Scan for the cell matching the given text and deliver its [x, y] coordinate at center. 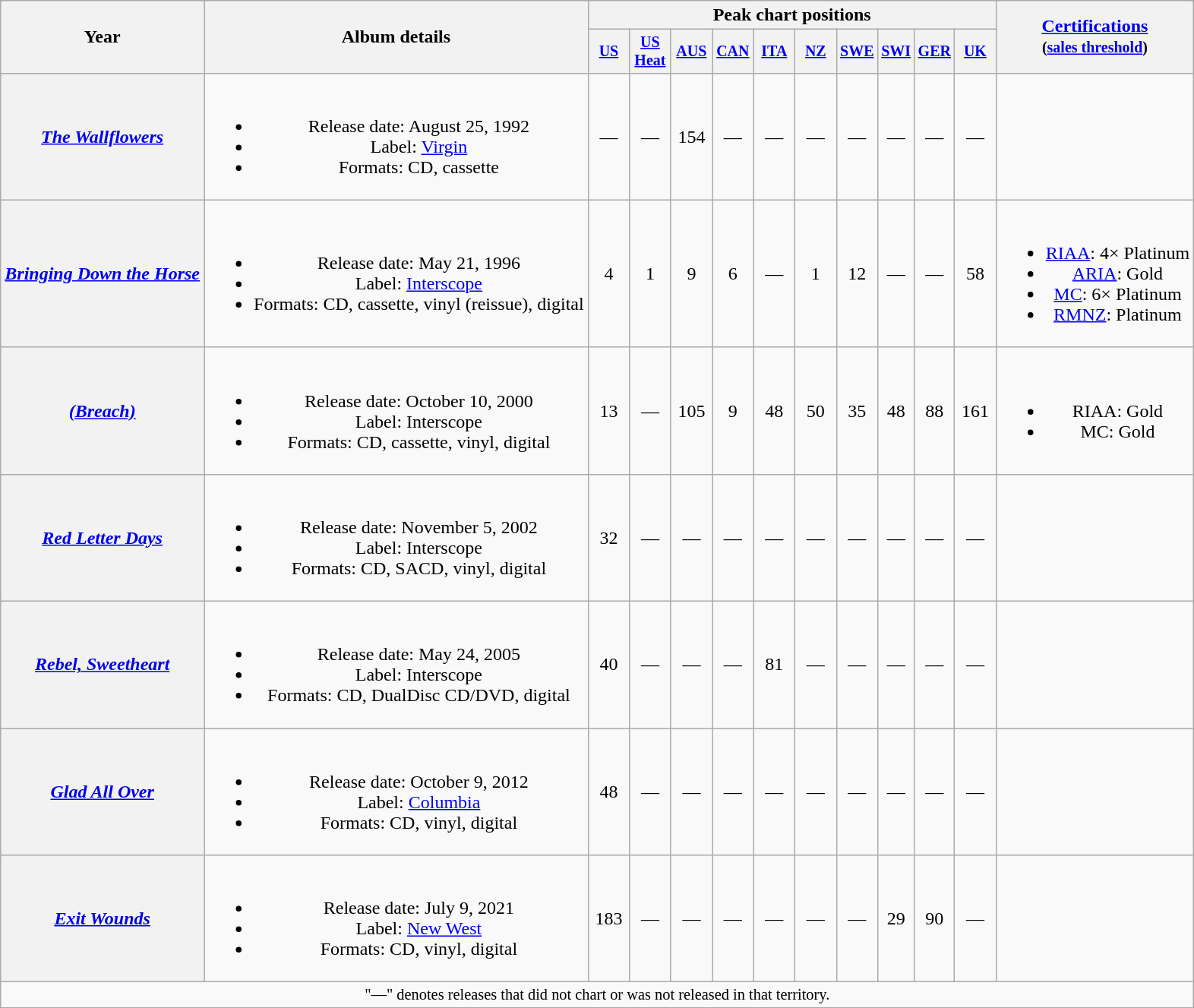
58 [975, 273]
12 [857, 273]
32 [608, 538]
35 [857, 410]
SWI [895, 52]
"—" denotes releases that did not chart or was not released in that territory. [597, 995]
NZ [816, 52]
The Wallflowers [103, 137]
50 [816, 410]
6 [733, 273]
Bringing Down the Horse [103, 273]
RIAA: 4× PlatinumARIA: GoldMC: 6× PlatinumRMNZ: Platinum [1095, 273]
US Heat [650, 52]
Certifications(sales threshold) [1095, 37]
154 [691, 137]
Peak chart positions [791, 15]
Release date: May 24, 2005Label: InterscopeFormats: CD, DualDisc CD/DVD, digital [396, 665]
GER [934, 52]
US [608, 52]
161 [975, 410]
88 [934, 410]
105 [691, 410]
90 [934, 919]
Release date: October 10, 2000Label: InterscopeFormats: CD, cassette, vinyl, digital [396, 410]
ITA [774, 52]
Exit Wounds [103, 919]
CAN [733, 52]
Release date: November 5, 2002Label: InterscopeFormats: CD, SACD, vinyl, digital [396, 538]
29 [895, 919]
AUS [691, 52]
UK [975, 52]
Red Letter Days [103, 538]
Release date: May 21, 1996Label: InterscopeFormats: CD, cassette, vinyl (reissue), digital [396, 273]
Release date: October 9, 2012Label: ColumbiaFormats: CD, vinyl, digital [396, 792]
Glad All Over [103, 792]
Rebel, Sweetheart [103, 665]
183 [608, 919]
81 [774, 665]
SWE [857, 52]
Release date: August 25, 1992Label: VirginFormats: CD, cassette [396, 137]
Year [103, 37]
RIAA: GoldMC: Gold [1095, 410]
Release date: July 9, 2021Label: New WestFormats: CD, vinyl, digital [396, 919]
(Breach) [103, 410]
40 [608, 665]
4 [608, 273]
13 [608, 410]
Album details [396, 37]
